Search for the cell housing the specified text and yield its [X, Y] center coordinate. 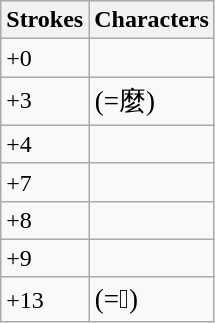
Strokes [45, 20]
+3 [45, 101]
+9 [45, 258]
+0 [45, 58]
+8 [45, 220]
Characters [152, 20]
+13 [45, 299]
+4 [45, 144]
+7 [45, 182]
(=麼) [152, 101]
(=𪎰) [152, 299]
